Detect which cell encompasses the target text, then output its (X, Y) center coordinate. 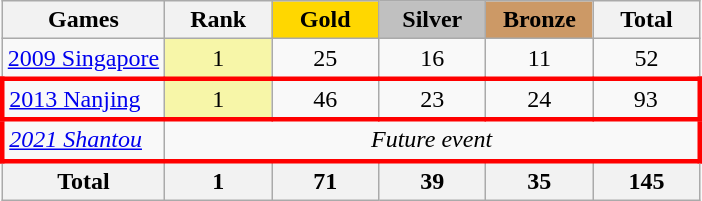
93 (646, 98)
145 (646, 180)
46 (326, 98)
71 (326, 180)
39 (432, 180)
23 (432, 98)
Games (83, 20)
Future event (432, 140)
2021 Shantou (83, 140)
24 (540, 98)
2009 Singapore (83, 59)
35 (540, 180)
Rank (218, 20)
52 (646, 59)
11 (540, 59)
25 (326, 59)
16 (432, 59)
Gold (326, 20)
Silver (432, 20)
Bronze (540, 20)
2013 Nanjing (83, 98)
